Find where the given text appears and provide that cell's center as (X, Y) coordinate. 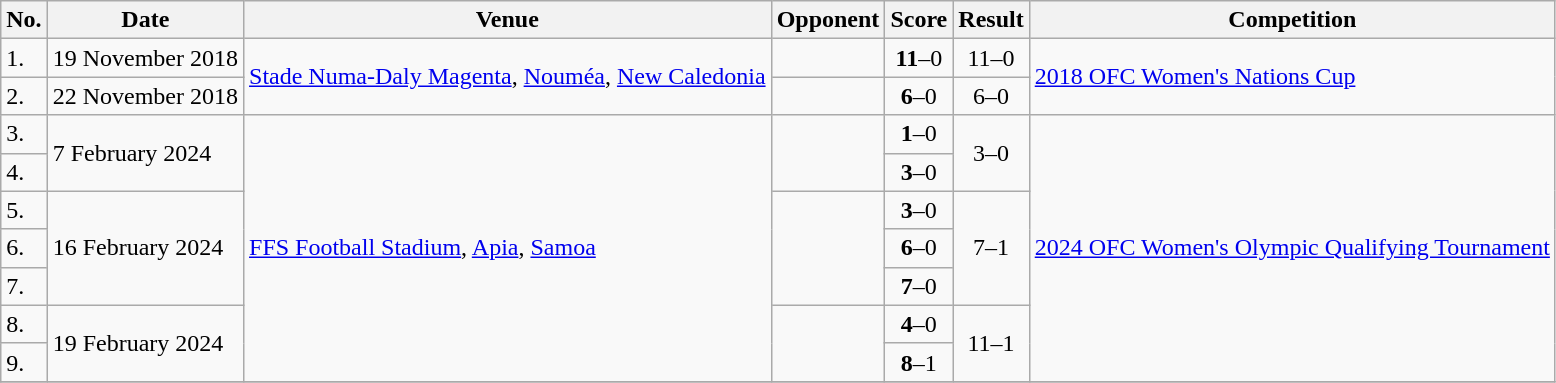
6. (24, 248)
2018 OFC Women's Nations Cup (1292, 77)
1. (24, 58)
8. (24, 324)
7 February 2024 (145, 153)
2024 OFC Women's Olympic Qualifying Tournament (1292, 248)
Date (145, 20)
2. (24, 96)
8–1 (919, 362)
7. (24, 286)
FFS Football Stadium, Apia, Samoa (508, 248)
5. (24, 210)
7–0 (919, 286)
Result (991, 20)
22 November 2018 (145, 96)
Competition (1292, 20)
Stade Numa-Daly Magenta, Nouméa, New Caledonia (508, 77)
No. (24, 20)
7–1 (991, 248)
Opponent (828, 20)
1–0 (919, 134)
Venue (508, 20)
3. (24, 134)
11–1 (991, 343)
19 February 2024 (145, 343)
4–0 (919, 324)
9. (24, 362)
16 February 2024 (145, 248)
Score (919, 20)
4. (24, 172)
19 November 2018 (145, 58)
